Find where the given text appears and provide that cell's center as [X, Y] coordinate. 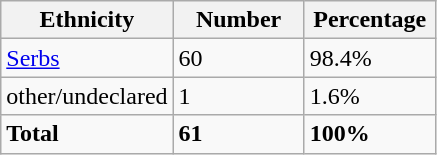
other/undeclared [87, 96]
Percentage [370, 20]
61 [238, 134]
Ethnicity [87, 20]
60 [238, 58]
1 [238, 96]
Number [238, 20]
98.4% [370, 58]
Total [87, 134]
1.6% [370, 96]
100% [370, 134]
Serbs [87, 58]
